From the cell containing the given text, extract its center point as [X, Y] coordinate. 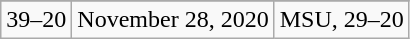
November 28, 2020 [173, 20]
MSU, 29–20 [342, 20]
39–20 [36, 20]
